Extract the (X, Y) coordinate from the center of the cell holding the provided text.  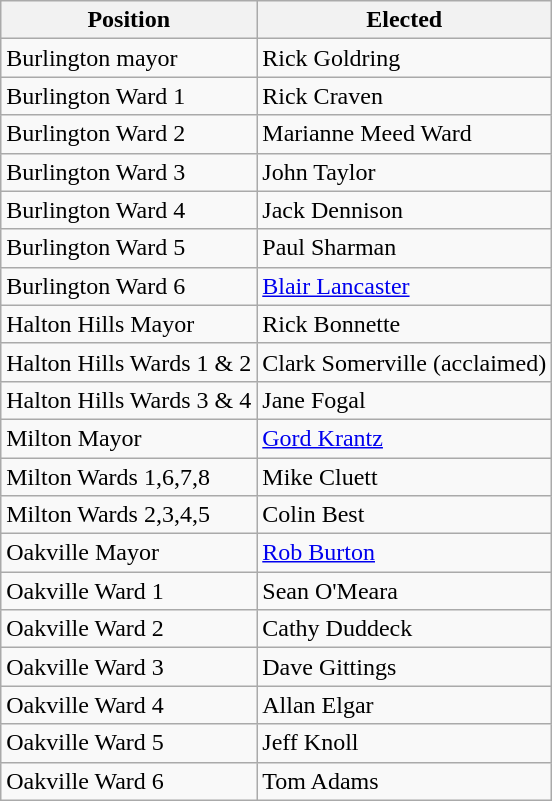
Halton Hills Wards 1 & 2 (129, 362)
Burlington Ward 5 (129, 248)
Sean O'Meara (404, 591)
Oakville Ward 5 (129, 743)
Oakville Ward 1 (129, 591)
Dave Gittings (404, 667)
Blair Lancaster (404, 286)
Colin Best (404, 515)
Milton Mayor (129, 438)
Rob Burton (404, 553)
Jane Fogal (404, 400)
Oakville Ward 3 (129, 667)
Paul Sharman (404, 248)
Mike Cluett (404, 477)
Rick Bonnette (404, 324)
Burlington Ward 4 (129, 210)
Gord Krantz (404, 438)
Oakville Ward 6 (129, 781)
Oakville Mayor (129, 553)
Elected (404, 20)
Burlington Ward 6 (129, 286)
Oakville Ward 2 (129, 629)
Halton Hills Wards 3 & 4 (129, 400)
Clark Somerville (acclaimed) (404, 362)
Burlington Ward 2 (129, 134)
Rick Goldring (404, 58)
John Taylor (404, 172)
Position (129, 20)
Marianne Meed Ward (404, 134)
Burlington Ward 1 (129, 96)
Burlington mayor (129, 58)
Oakville Ward 4 (129, 705)
Tom Adams (404, 781)
Jeff Knoll (404, 743)
Halton Hills Mayor (129, 324)
Milton Wards 1,6,7,8 (129, 477)
Burlington Ward 3 (129, 172)
Jack Dennison (404, 210)
Cathy Duddeck (404, 629)
Allan Elgar (404, 705)
Milton Wards 2,3,4,5 (129, 515)
Rick Craven (404, 96)
